Provide the [X, Y] coordinate of the cell's center where the given text is located.  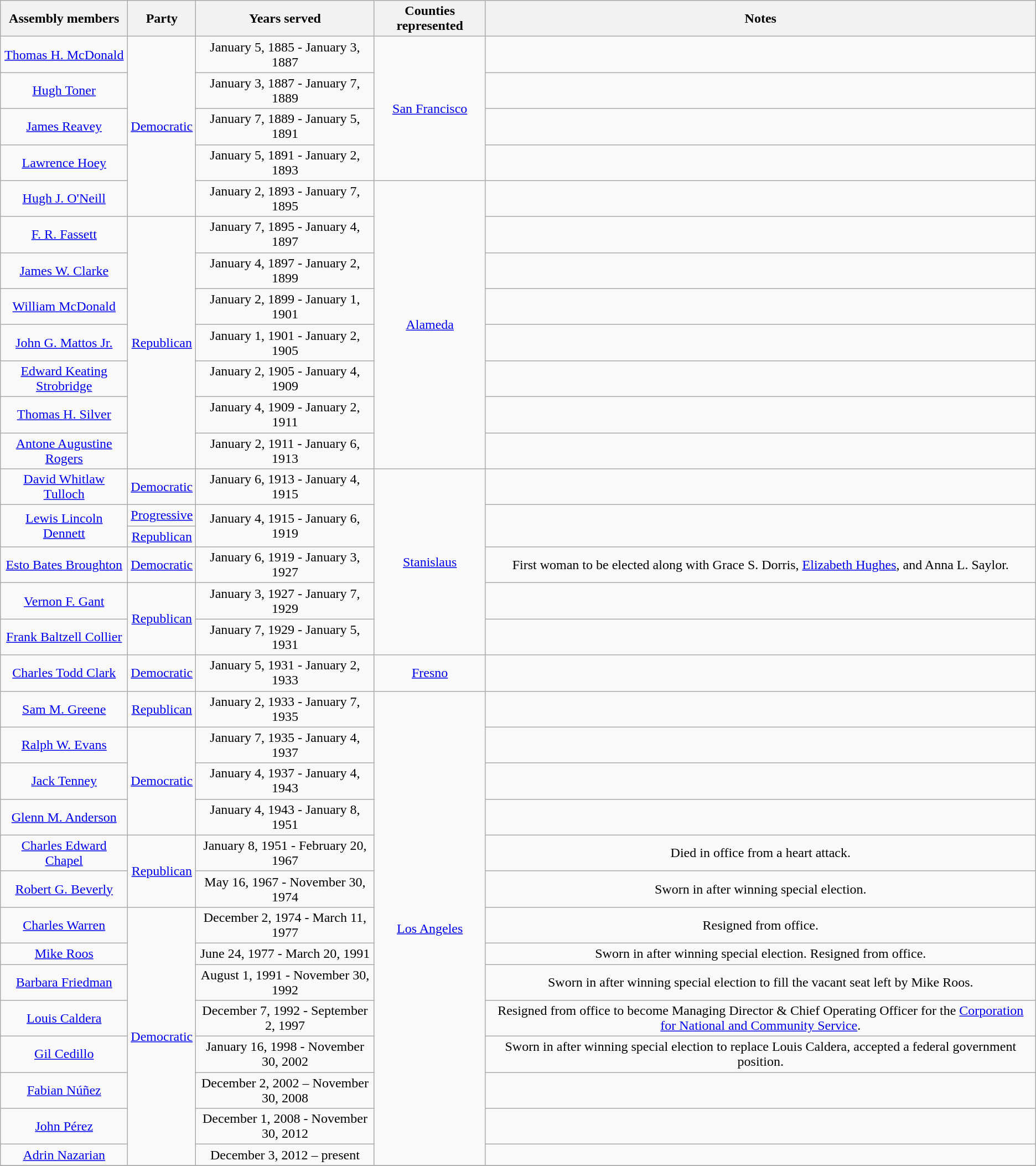
Hugh J. O'Neill [64, 198]
Edward Keating Strobridge [64, 379]
Hugh Toner [64, 91]
Sworn in after winning special election to replace Louis Caldera, accepted a federal government position. [760, 1054]
Sworn in after winning special election to fill the vacant seat left by Mike Roos. [760, 982]
Esto Bates Broughton [64, 565]
Frank Baltzell Collier [64, 637]
San Francisco [429, 109]
Alameda [429, 324]
January 4, 1897 - January 2, 1899 [285, 270]
Barbara Friedman [64, 982]
January 6, 1919 - January 3, 1927 [285, 565]
Stanislaus [429, 562]
Vernon F. Gant [64, 601]
Lawrence Hoey [64, 163]
Glenn M. Anderson [64, 817]
January 3, 1927 - January 7, 1929 [285, 601]
Ralph W. Evans [64, 745]
Sworn in after winning special election. Resigned from office. [760, 953]
August 1, 1991 - November 30, 1992 [285, 982]
January 2, 1899 - January 1, 1901 [285, 307]
January 8, 1951 - February 20, 1967 [285, 853]
Lewis Lincoln Dennett [64, 526]
December 3, 2012 – present [285, 1155]
Counties represented [429, 19]
January 7, 1929 - January 5, 1931 [285, 637]
January 2, 1905 - January 4, 1909 [285, 379]
James Reavey [64, 126]
Charles Edward Chapel [64, 853]
January 5, 1891 - January 2, 1893 [285, 163]
Gil Cedillo [64, 1054]
Robert G. Beverly [64, 889]
January 7, 1895 - January 4, 1897 [285, 235]
Resigned from office. [760, 925]
Charles Todd Clark [64, 673]
Los Angeles [429, 928]
December 2, 1974 - March 11, 1977 [285, 925]
January 4, 1909 - January 2, 1911 [285, 414]
January 4, 1943 - January 8, 1951 [285, 817]
Died in office from a heart attack. [760, 853]
January 5, 1931 - January 2, 1933 [285, 673]
Fresno [429, 673]
December 7, 1992 - September 2, 1997 [285, 1019]
January 4, 1937 - January 4, 1943 [285, 781]
Jack Tenney [64, 781]
Fabian Núñez [64, 1091]
Party [162, 19]
January 7, 1935 - January 4, 1937 [285, 745]
January 2, 1911 - January 6, 1913 [285, 451]
January 5, 1885 - January 3, 1887 [285, 54]
John Pérez [64, 1126]
Thomas H. McDonald [64, 54]
F. R. Fassett [64, 235]
Adrin Nazarian [64, 1155]
Resigned from office to become Managing Director & Chief Operating Officer for the Corporation for National and Community Service. [760, 1019]
Sworn in after winning special election. [760, 889]
January 16, 1998 - November 30, 2002 [285, 1054]
January 7, 1889 - January 5, 1891 [285, 126]
David Whitlaw Tulloch [64, 487]
January 2, 1893 - January 7, 1895 [285, 198]
January 6, 1913 - January 4, 1915 [285, 487]
First woman to be elected along with Grace S. Dorris, Elizabeth Hughes, and Anna L. Saylor. [760, 565]
December 2, 2002 – November 30, 2008 [285, 1091]
June 24, 1977 - March 20, 1991 [285, 953]
January 2, 1933 - January 7, 1935 [285, 709]
Charles Warren [64, 925]
May 16, 1967 - November 30, 1974 [285, 889]
Years served [285, 19]
Assembly members [64, 19]
January 3, 1887 - January 7, 1889 [285, 91]
James W. Clarke [64, 270]
December 1, 2008 - November 30, 2012 [285, 1126]
January 4, 1915 - January 6, 1919 [285, 526]
January 1, 1901 - January 2, 1905 [285, 342]
Mike Roos [64, 953]
Thomas H. Silver [64, 414]
Notes [760, 19]
Louis Caldera [64, 1019]
Antone Augustine Rogers [64, 451]
Sam M. Greene [64, 709]
Progressive [162, 515]
John G. Mattos Jr. [64, 342]
William McDonald [64, 307]
